Capture the cell that displays the provided text and extract its (X, Y) central coordinate. 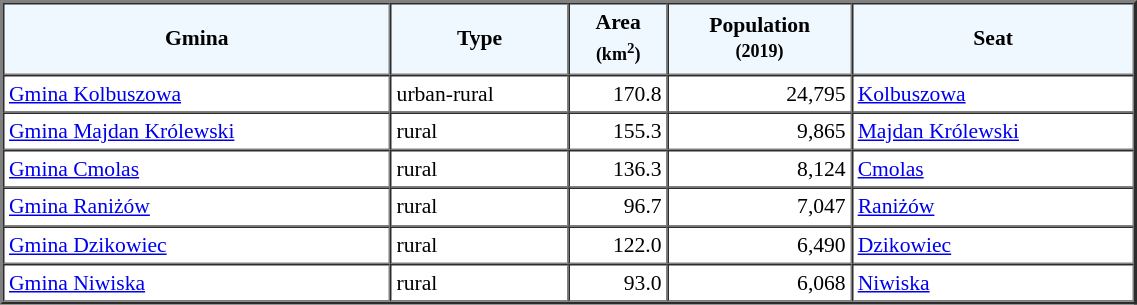
93.0 (618, 283)
Area(km2) (618, 38)
Gmina Majdan Królewski (197, 131)
24,795 (760, 93)
170.8 (618, 93)
Cmolas (994, 169)
6,068 (760, 283)
Gmina Niwiska (197, 283)
Kolbuszowa (994, 93)
8,124 (760, 169)
Majdan Królewski (994, 131)
Population(2019) (760, 38)
Gmina Dzikowiec (197, 245)
Type (480, 38)
Seat (994, 38)
122.0 (618, 245)
9,865 (760, 131)
Raniżów (994, 207)
Gmina (197, 38)
Gmina Cmolas (197, 169)
7,047 (760, 207)
Niwiska (994, 283)
136.3 (618, 169)
urban-rural (480, 93)
Dzikowiec (994, 245)
96.7 (618, 207)
6,490 (760, 245)
Gmina Raniżów (197, 207)
155.3 (618, 131)
Gmina Kolbuszowa (197, 93)
